Return [X, Y] of the center of cell containing provided text 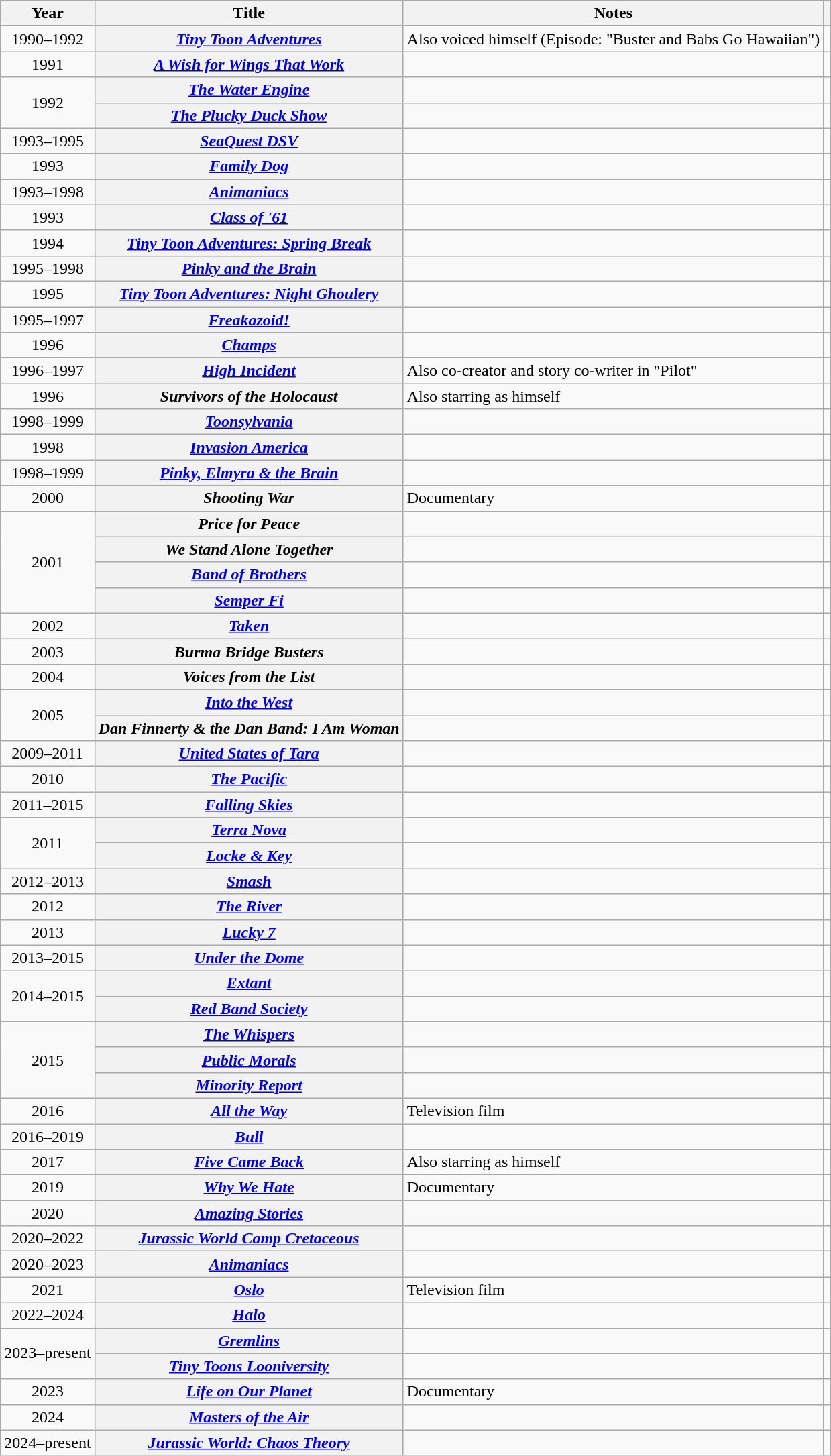
Falling Skies [249, 805]
United States of Tara [249, 754]
Toonsylvania [249, 422]
Tiny Toon Adventures: Night Ghoulery [249, 294]
Into the West [249, 702]
Year [48, 13]
Semper Fi [249, 600]
Burma Bridge Busters [249, 651]
2023–present [48, 1353]
The Plucky Duck Show [249, 115]
Notes [613, 13]
Why We Hate [249, 1188]
The Water Engine [249, 90]
Amazing Stories [249, 1213]
1998 [48, 447]
1990–1992 [48, 39]
Minority Report [249, 1085]
2023 [48, 1392]
High Incident [249, 371]
1993–1995 [48, 141]
2024–present [48, 1443]
2024 [48, 1417]
Life on Our Planet [249, 1392]
Band of Brothers [249, 575]
1996–1997 [48, 371]
Smash [249, 881]
2002 [48, 626]
1995–1998 [48, 268]
2016–2019 [48, 1137]
Tiny Toons Looniversity [249, 1366]
1993–1998 [48, 192]
Invasion America [249, 447]
The Whispers [249, 1034]
Freakazoid! [249, 320]
2019 [48, 1188]
Taken [249, 626]
2012 [48, 907]
Also co-creator and story co-writer in "Pilot" [613, 371]
2011 [48, 843]
Lucky 7 [249, 932]
We Stand Alone Together [249, 549]
Jurassic World Camp Cretaceous [249, 1239]
Family Dog [249, 166]
Under the Dome [249, 958]
2010 [48, 779]
2013–2015 [48, 958]
Dan Finnerty & the Dan Band: I Am Woman [249, 728]
2013 [48, 932]
2017 [48, 1162]
2021 [48, 1290]
Bull [249, 1137]
2020–2022 [48, 1239]
All the Way [249, 1111]
Gremlins [249, 1341]
Red Band Society [249, 1009]
Voices from the List [249, 677]
1991 [48, 64]
A Wish for Wings That Work [249, 64]
Halo [249, 1315]
2003 [48, 651]
2012–2013 [48, 881]
2011–2015 [48, 805]
Oslo [249, 1290]
1995 [48, 294]
Public Morals [249, 1060]
2014–2015 [48, 996]
Pinky, Elmyra & the Brain [249, 473]
Also voiced himself (Episode: "Buster and Babs Go Hawaiian") [613, 39]
Extant [249, 983]
Terra Nova [249, 830]
2020 [48, 1213]
Champs [249, 345]
1994 [48, 243]
2001 [48, 562]
Survivors of the Holocaust [249, 396]
Tiny Toon Adventures: Spring Break [249, 243]
SeaQuest DSV [249, 141]
2020–2023 [48, 1264]
Masters of the Air [249, 1417]
2000 [48, 498]
1992 [48, 103]
Class of '61 [249, 217]
The Pacific [249, 779]
Tiny Toon Adventures [249, 39]
2016 [48, 1111]
Pinky and the Brain [249, 268]
2022–2024 [48, 1315]
Jurassic World: Chaos Theory [249, 1443]
Title [249, 13]
The River [249, 907]
Price for Peace [249, 524]
2005 [48, 715]
2009–2011 [48, 754]
2004 [48, 677]
1995–1997 [48, 320]
Locke & Key [249, 856]
Five Came Back [249, 1162]
2015 [48, 1060]
Shooting War [249, 498]
